Capture the cell that displays the provided text and extract its [x, y] central coordinate. 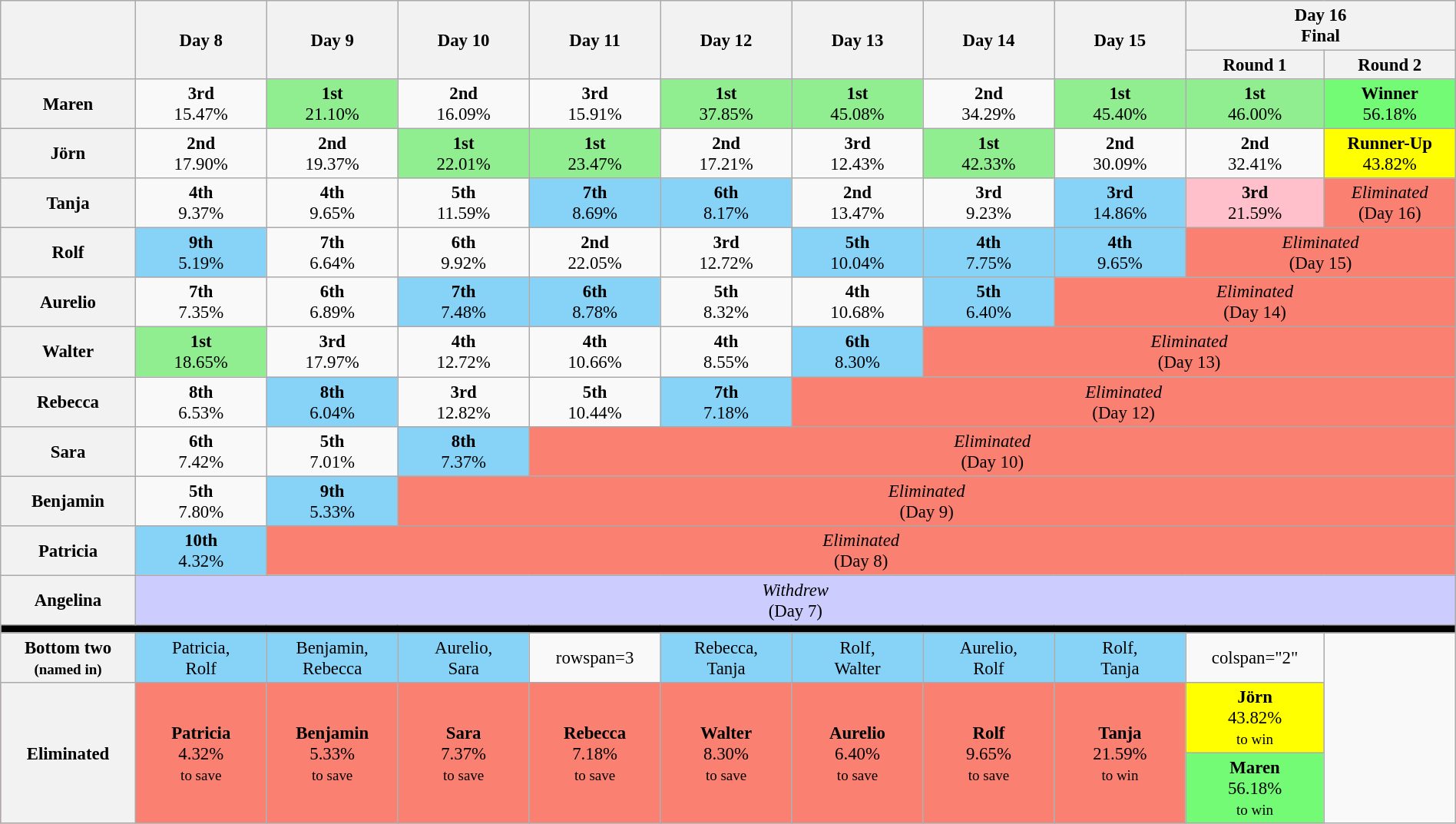
9th5.33% [332, 501]
7th7.18% [726, 402]
Rebecca,Tanja [726, 657]
1st23.47% [594, 154]
Patricia,Rolf [201, 657]
3rd15.47% [201, 104]
Eliminated(Day 13) [1189, 352]
rowspan=3 [594, 657]
4th9.37% [201, 203]
Benjamin5.33%to save [332, 753]
6th7.42% [201, 452]
Aurelio,Sara [464, 657]
2nd17.21% [726, 154]
7th7.35% [201, 303]
3rd17.97% [332, 352]
2nd17.90% [201, 154]
Eliminated(Day 16) [1390, 203]
1st46.00% [1255, 104]
5th6.40% [989, 303]
Tanja21.59%to win [1120, 753]
8th6.53% [201, 402]
7th6.64% [332, 253]
Patricia [68, 550]
Eliminated(Day 8) [861, 550]
3rd15.91% [594, 104]
Day 12 [726, 40]
Eliminated(Day 10) [992, 452]
Aurelio,Rolf [989, 657]
5th10.44% [594, 402]
6th9.92% [464, 253]
8th7.37% [464, 452]
6th8.78% [594, 303]
Maren [68, 104]
Sara [68, 452]
Day 10 [464, 40]
2nd32.41% [1255, 154]
1st22.01% [464, 154]
Bottom two(named in) [68, 657]
6th8.30% [857, 352]
7th8.69% [594, 203]
Sara7.37%to save [464, 753]
Angelina [68, 601]
colspan="2" [1255, 657]
Patricia4.32%to save [201, 753]
Rebecca7.18%to save [594, 753]
2nd13.47% [857, 203]
Maren56.18%to win [1255, 788]
Rolf [68, 253]
3rd9.23% [989, 203]
3rd14.86% [1120, 203]
Rolf,Walter [857, 657]
5th7.01% [332, 452]
1st21.10% [332, 104]
Round 2 [1390, 65]
Rolf9.65%to save [989, 753]
Round 1 [1255, 65]
6th8.17% [726, 203]
2nd30.09% [1120, 154]
3rd21.59% [1255, 203]
Benjamin [68, 501]
Tanja [68, 203]
Runner-Up43.82% [1390, 154]
Walter8.30%to save [726, 753]
Benjamin,Rebecca [332, 657]
8th6.04% [332, 402]
Day 16Final [1321, 26]
9th5.19% [201, 253]
4th12.72% [464, 352]
Aurelio [68, 303]
3rd12.72% [726, 253]
Day 15 [1120, 40]
5th8.32% [726, 303]
2nd19.37% [332, 154]
4th10.68% [857, 303]
2nd34.29% [989, 104]
Day 14 [989, 40]
Eliminated(Day 15) [1321, 253]
Eliminated(Day 14) [1255, 303]
1st45.40% [1120, 104]
7th7.48% [464, 303]
2nd22.05% [594, 253]
4th10.66% [594, 352]
Rebecca [68, 402]
Eliminated [68, 753]
Day 9 [332, 40]
1st18.65% [201, 352]
Day 13 [857, 40]
Withdrew(Day 7) [796, 601]
2nd16.09% [464, 104]
6th6.89% [332, 303]
Aurelio6.40%to save [857, 753]
Winner56.18% [1390, 104]
5th11.59% [464, 203]
Eliminated(Day 12) [1123, 402]
10th4.32% [201, 550]
Rolf,Tanja [1120, 657]
Jörn43.82%to win [1255, 718]
1st42.33% [989, 154]
Day 11 [594, 40]
1st45.08% [857, 104]
Jörn [68, 154]
5th10.04% [857, 253]
3rd12.82% [464, 402]
4th8.55% [726, 352]
1st37.85% [726, 104]
3rd12.43% [857, 154]
Walter [68, 352]
Day 8 [201, 40]
4th7.75% [989, 253]
5th7.80% [201, 501]
Eliminated(Day 9) [926, 501]
